From the cell containing the given text, extract its center point as (X, Y) coordinate. 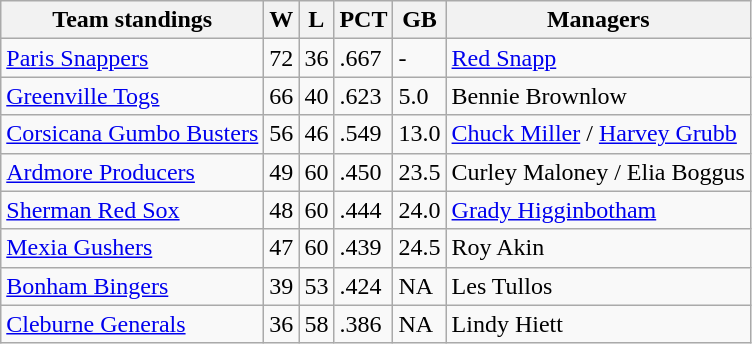
23.5 (420, 172)
PCT (364, 20)
.623 (364, 96)
Bonham Bingers (132, 286)
Roy Akin (598, 248)
.450 (364, 172)
Grady Higginbotham (598, 210)
24.5 (420, 248)
.439 (364, 248)
Sherman Red Sox (132, 210)
.444 (364, 210)
47 (282, 248)
.424 (364, 286)
53 (316, 286)
Lindy Hiett (598, 324)
66 (282, 96)
.386 (364, 324)
L (316, 20)
Cleburne Generals (132, 324)
40 (316, 96)
48 (282, 210)
72 (282, 58)
Les Tullos (598, 286)
46 (316, 134)
.667 (364, 58)
13.0 (420, 134)
Paris Snappers (132, 58)
49 (282, 172)
24.0 (420, 210)
Managers (598, 20)
Curley Maloney / Elia Boggus (598, 172)
- (420, 58)
Team standings (132, 20)
Ardmore Producers (132, 172)
.549 (364, 134)
58 (316, 324)
GB (420, 20)
Red Snapp (598, 58)
5.0 (420, 96)
Chuck Miller / Harvey Grubb (598, 134)
Bennie Brownlow (598, 96)
39 (282, 286)
Corsicana Gumbo Busters (132, 134)
Greenville Togs (132, 96)
Mexia Gushers (132, 248)
W (282, 20)
56 (282, 134)
